Search for the cell housing the specified text and yield its [X, Y] center coordinate. 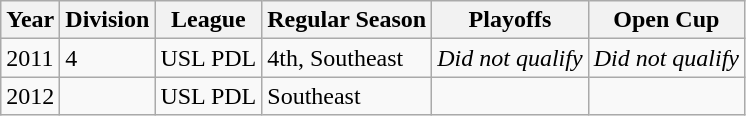
2012 [30, 96]
Open Cup [666, 20]
Playoffs [510, 20]
Southeast [347, 96]
4 [108, 58]
2011 [30, 58]
Year [30, 20]
League [208, 20]
Regular Season [347, 20]
Division [108, 20]
4th, Southeast [347, 58]
